Identify which cell holds the provided text, then report its (X, Y) central coordinate. 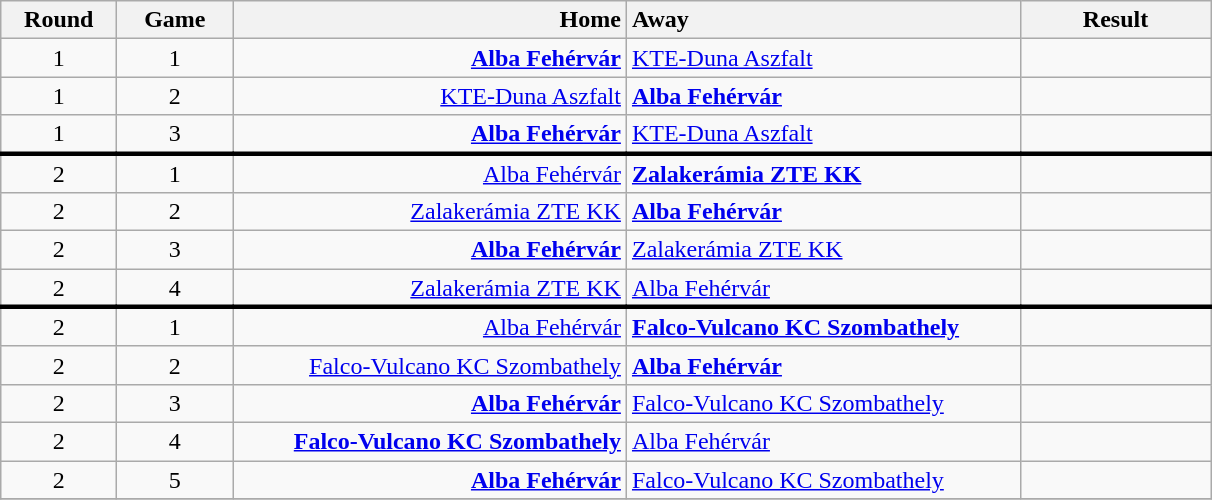
Away (823, 20)
5 (175, 479)
Result (1116, 20)
Round (59, 20)
Game (175, 20)
Home (430, 20)
